Return (x, y) of the center of cell containing provided text 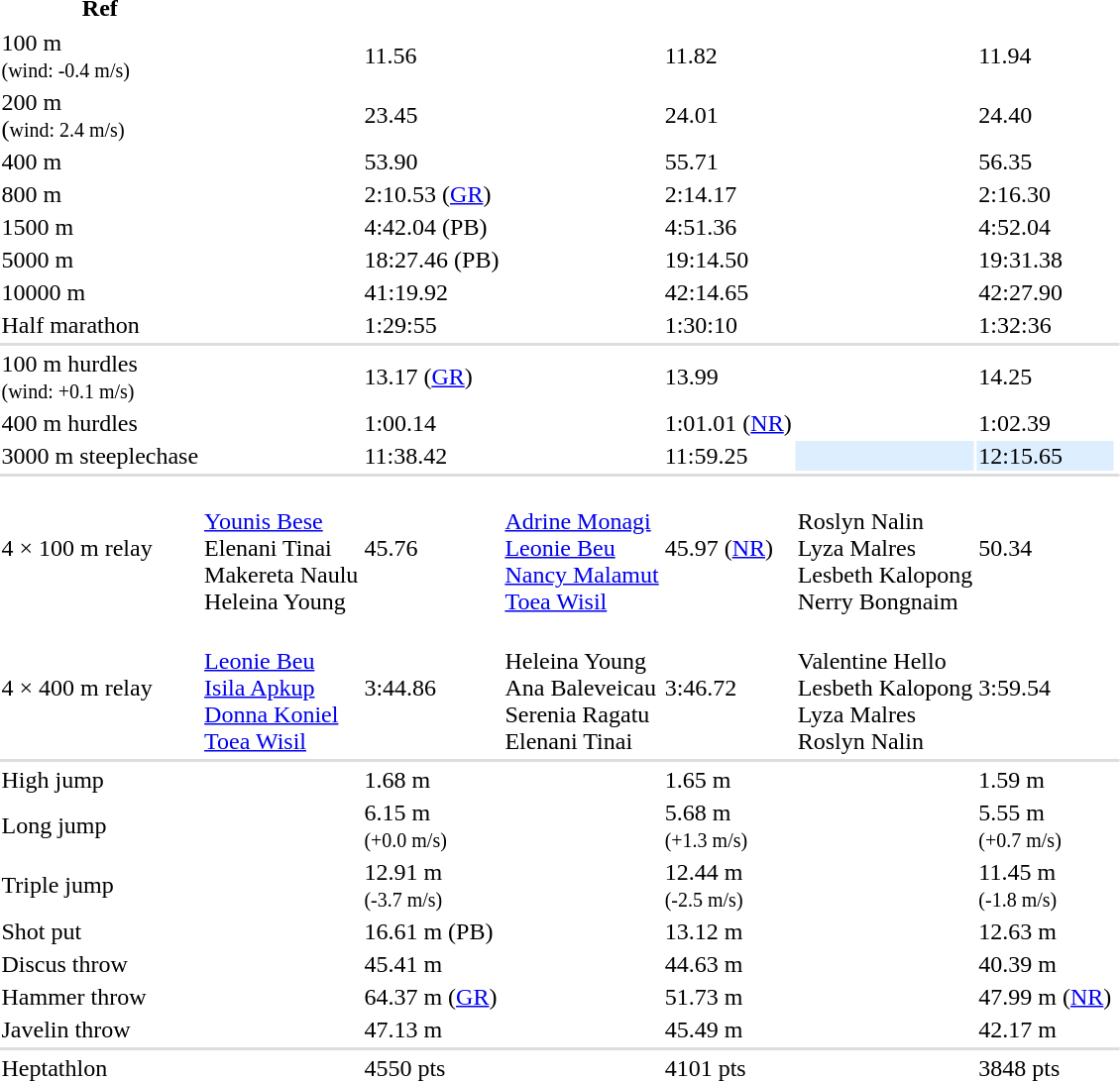
13.17 (GR) (432, 377)
1:01.01 (NR) (728, 423)
55.71 (728, 162)
19:14.50 (728, 260)
11.56 (432, 55)
42.17 m (1045, 1029)
Shot put (100, 931)
Leonie BeuIsila ApkupDonna KonielToea Wisil (281, 688)
2:14.17 (728, 194)
45.41 m (432, 964)
4 × 100 m relay (100, 548)
12.63 m (1045, 931)
12:15.65 (1045, 456)
5.68 m (+1.3 m/s) (728, 826)
1:02.39 (1045, 423)
3:44.86 (432, 688)
42:14.65 (728, 292)
Javelin throw (100, 1029)
1.68 m (432, 780)
Hammer throw (100, 997)
50.34 (1045, 548)
12.91 m (-3.7 m/s) (432, 886)
24.01 (728, 115)
Younis BeseElenani TinaiMakereta NauluHeleina Young (281, 548)
1:30:10 (728, 325)
Valentine HelloLesbeth KalopongLyza MalresRoslyn Nalin (885, 688)
Heleina YoungAna BaleveicauSerenia RagatuElenani Tinai (582, 688)
23.45 (432, 115)
4:52.04 (1045, 227)
24.40 (1045, 115)
4:51.36 (728, 227)
14.25 (1045, 377)
5000 m (100, 260)
2:10.53 (GR) (432, 194)
1.59 m (1045, 780)
11.94 (1045, 55)
Adrine MonagiLeonie BeuNancy MalamutToea Wisil (582, 548)
Roslyn NalinLyza MalresLesbeth KalopongNerry Bongnaim (885, 548)
18:27.46 (PB) (432, 260)
45.76 (432, 548)
Long jump (100, 826)
Discus throw (100, 964)
400 m (100, 162)
4 × 400 m relay (100, 688)
800 m (100, 194)
12.44 m (-2.5 m/s) (728, 886)
10000 m (100, 292)
2:16.30 (1045, 194)
56.35 (1045, 162)
1:29:55 (432, 325)
11:59.25 (728, 456)
11.45 m (-1.8 m/s) (1045, 886)
11:38.42 (432, 456)
400 m hurdles (100, 423)
13.99 (728, 377)
45.97 (NR) (728, 548)
4:42.04 (PB) (432, 227)
200 m(wind: 2.4 m/s) (100, 115)
1500 m (100, 227)
3000 m steeplechase (100, 456)
47.99 m (NR) (1045, 997)
High jump (100, 780)
Half marathon (100, 325)
40.39 m (1045, 964)
64.37 m (GR) (432, 997)
53.90 (432, 162)
3:46.72 (728, 688)
51.73 m (728, 997)
19:31.38 (1045, 260)
1.65 m (728, 780)
6.15 m (+0.0 m/s) (432, 826)
3:59.54 (1045, 688)
45.49 m (728, 1029)
100 m hurdles(wind: +0.1 m/s) (100, 377)
42:27.90 (1045, 292)
5.55 m (+0.7 m/s) (1045, 826)
47.13 m (432, 1029)
1:00.14 (432, 423)
1:32:36 (1045, 325)
Triple jump (100, 886)
100 m(wind: -0.4 m/s) (100, 55)
44.63 m (728, 964)
16.61 m (PB) (432, 931)
13.12 m (728, 931)
41:19.92 (432, 292)
11.82 (728, 55)
